Return [X, Y] of the center of cell containing provided text 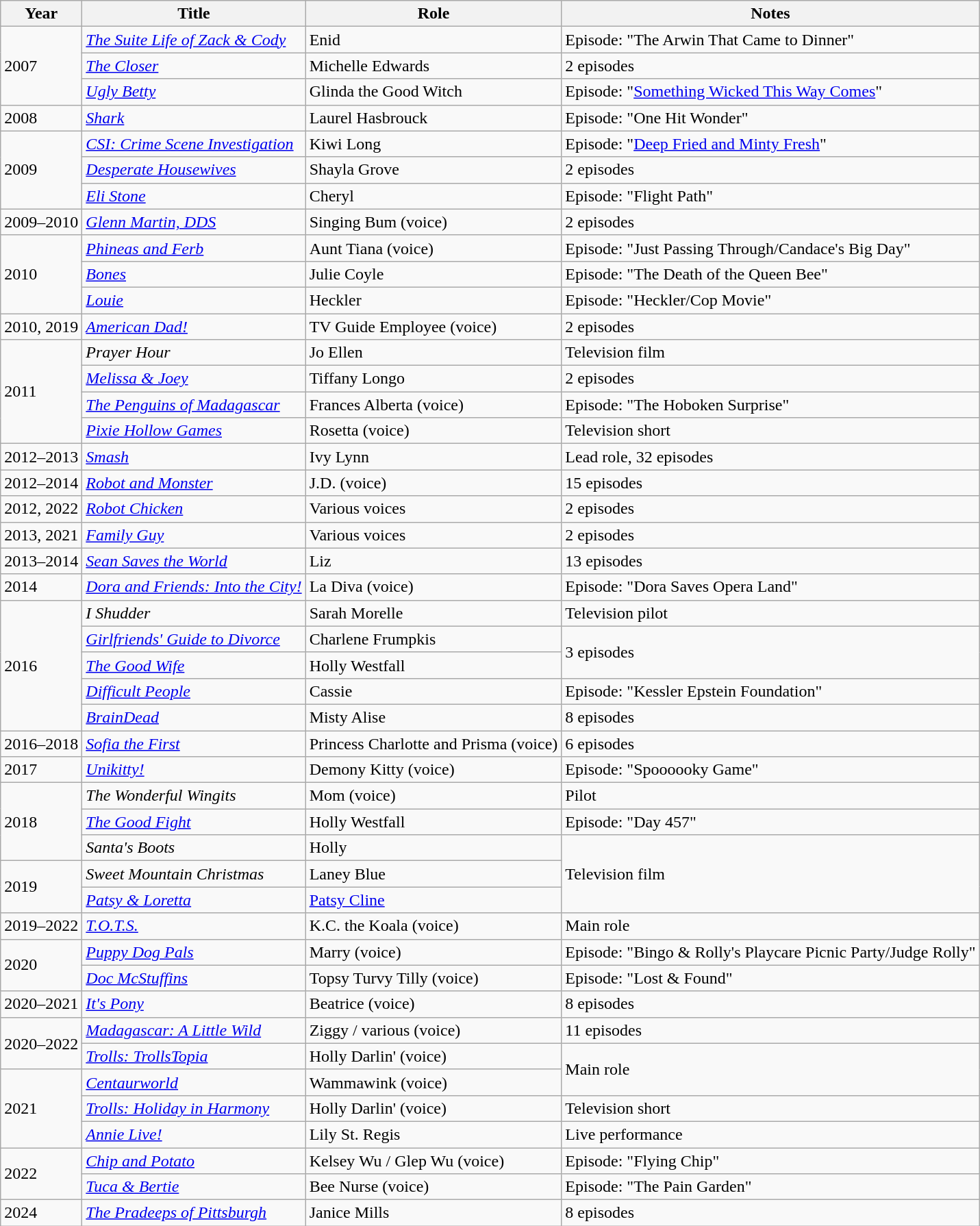
Notes [770, 14]
Sean Saves the World [194, 561]
Bee Nurse (voice) [434, 1187]
2020 [41, 965]
Liz [434, 561]
Year [41, 14]
Patsy Cline [434, 900]
American Dad! [194, 327]
Difficult People [194, 691]
Desperate Housewives [194, 170]
11 episodes [770, 1030]
Sweet Mountain Christmas [194, 874]
Girlfriends' Guide to Divorce [194, 639]
2013, 2021 [41, 535]
T.O.T.S. [194, 926]
2012–2013 [41, 457]
Episode: "Flight Path" [770, 196]
The Penguins of Madagascar [194, 405]
Singing Bum (voice) [434, 222]
Episode: "Bingo & Rolly's Playcare Picnic Party/Judge Rolly" [770, 952]
2022 [41, 1174]
Princess Charlotte and Prisma (voice) [434, 743]
Family Guy [194, 535]
2018 [41, 822]
Janice Mills [434, 1213]
Chip and Potato [194, 1161]
It's Pony [194, 1004]
Cassie [434, 691]
2014 [41, 587]
2024 [41, 1213]
Ivy Lynn [434, 457]
2011 [41, 392]
Julie Coyle [434, 274]
Bones [194, 274]
2017 [41, 770]
Louie [194, 300]
Tuca & Bertie [194, 1187]
Jo Ellen [434, 353]
Lead role, 32 episodes [770, 457]
Episode: "Heckler/Cop Movie" [770, 300]
Television pilot [770, 613]
Cheryl [434, 196]
Demony Kitty (voice) [434, 770]
Episode: "Dora Saves Opera Land" [770, 587]
Santa's Boots [194, 848]
Pilot [770, 796]
Episode: "Spoooooky Game" [770, 770]
2009–2010 [41, 222]
Charlene Frumpkis [434, 639]
Marry (voice) [434, 952]
The Good Wife [194, 665]
Episode: "The Pain Garden" [770, 1187]
Mom (voice) [434, 796]
2019–2022 [41, 926]
2012–2014 [41, 483]
Madagascar: A Little Wild [194, 1030]
2012, 2022 [41, 509]
Robot and Monster [194, 483]
2007 [41, 66]
2016 [41, 665]
2021 [41, 1108]
15 episodes [770, 483]
2020–2022 [41, 1043]
Trolls: TrollsTopia [194, 1056]
Shark [194, 118]
Laney Blue [434, 874]
Glenn Martin, DDS [194, 222]
K.C. the Koala (voice) [434, 926]
CSI: Crime Scene Investigation [194, 144]
2009 [41, 170]
2010, 2019 [41, 327]
I Shudder [194, 613]
Rosetta (voice) [434, 431]
2013–2014 [41, 561]
Michelle Edwards [434, 66]
La Diva (voice) [434, 587]
Centaurworld [194, 1082]
13 episodes [770, 561]
Episode: "Lost & Found" [770, 978]
Episode: "Day 457" [770, 822]
Kiwi Long [434, 144]
Robot Chicken [194, 509]
Episode: "Just Passing Through/Candace's Big Day" [770, 248]
BrainDead [194, 717]
Episode: "Kessler Epstein Foundation" [770, 691]
Laurel Hasbrouck [434, 118]
Lily St. Regis [434, 1134]
TV Guide Employee (voice) [434, 327]
Episode: "Deep Fried and Minty Fresh" [770, 144]
Eli Stone [194, 196]
3 episodes [770, 652]
The Good Fight [194, 822]
Episode: "One Hit Wonder" [770, 118]
2019 [41, 887]
Sofia the First [194, 743]
2020–2021 [41, 1004]
Topsy Turvy Tilly (voice) [434, 978]
Heckler [434, 300]
Title [194, 14]
Ugly Betty [194, 92]
Pixie Hollow Games [194, 431]
Aunt Tiana (voice) [434, 248]
Sarah Morelle [434, 613]
Puppy Dog Pals [194, 952]
Annie Live! [194, 1134]
The Closer [194, 66]
Doc McStuffins [194, 978]
Live performance [770, 1134]
Smash [194, 457]
Episode: "Something Wicked This Way Comes" [770, 92]
Holly [434, 848]
Episode: "The Arwin That Came to Dinner" [770, 40]
Shayla Grove [434, 170]
Role [434, 14]
The Suite Life of Zack & Cody [194, 40]
Episode: "The Death of the Queen Bee" [770, 274]
Patsy & Loretta [194, 900]
Prayer Hour [194, 353]
Kelsey Wu / Glep Wu (voice) [434, 1161]
6 episodes [770, 743]
Episode: "Flying Chip" [770, 1161]
Dora and Friends: Into the City! [194, 587]
Unikitty! [194, 770]
2010 [41, 274]
Enid [434, 40]
Melissa & Joey [194, 379]
Glinda the Good Witch [434, 92]
Beatrice (voice) [434, 1004]
2016–2018 [41, 743]
Trolls: Holiday in Harmony [194, 1108]
Phineas and Ferb [194, 248]
Episode: "The Hoboken Surprise" [770, 405]
Misty Alise [434, 717]
The Pradeeps of Pittsburgh [194, 1213]
The Wonderful Wingits [194, 796]
J.D. (voice) [434, 483]
2008 [41, 118]
Frances Alberta (voice) [434, 405]
Ziggy / various (voice) [434, 1030]
Wammawink (voice) [434, 1082]
Tiffany Longo [434, 379]
